Return (X, Y) of the center of cell containing provided text 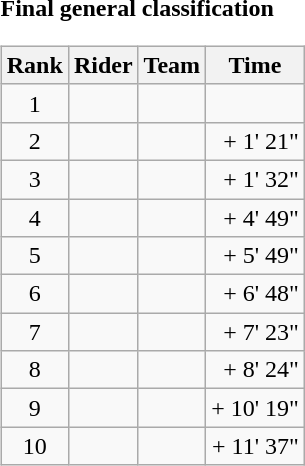
9 (34, 408)
+ 1' 32" (256, 179)
+ 10' 19" (256, 408)
+ 11' 37" (256, 446)
Time (256, 65)
Rank (34, 65)
1 (34, 103)
Team (172, 65)
+ 8' 24" (256, 370)
6 (34, 294)
+ 6' 48" (256, 294)
3 (34, 179)
+ 7' 23" (256, 332)
Rider (103, 65)
7 (34, 332)
+ 4' 49" (256, 217)
+ 5' 49" (256, 256)
10 (34, 446)
4 (34, 217)
8 (34, 370)
2 (34, 141)
5 (34, 256)
+ 1' 21" (256, 141)
